Find where the given text appears and provide that cell's center as [x, y] coordinate. 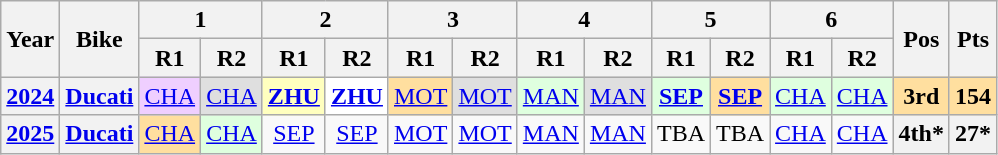
Pos [921, 39]
4 [584, 20]
2 [325, 20]
154 [972, 96]
4th* [921, 134]
3 [452, 20]
Bike [100, 39]
Pts [972, 39]
2025 [30, 134]
6 [832, 20]
3rd [921, 96]
5 [710, 20]
Year [30, 39]
1 [200, 20]
27* [972, 134]
2024 [30, 96]
